Return the (X, Y) coordinate for the center point of the cell that contains the specified text.  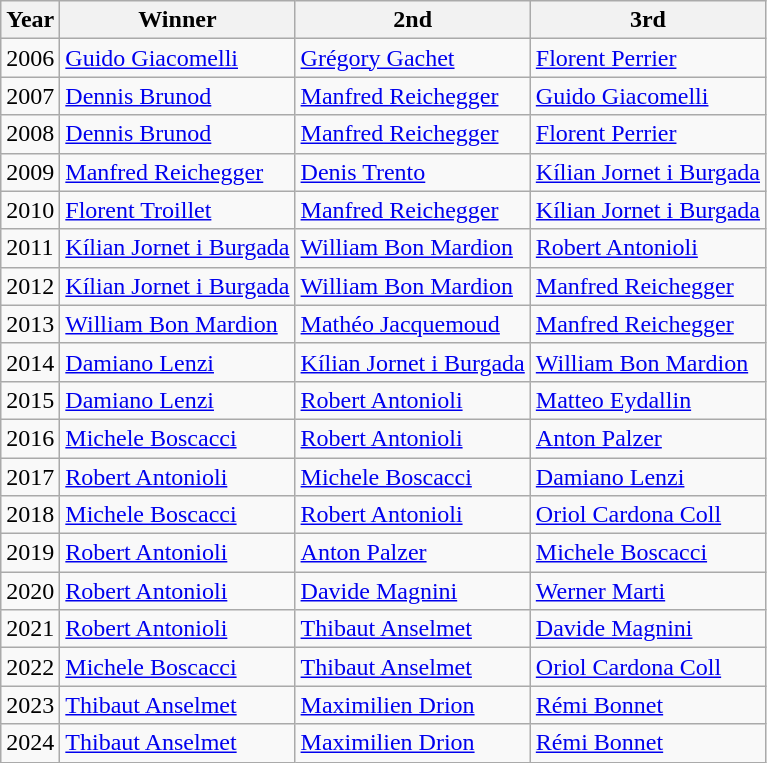
2021 (30, 629)
2019 (30, 553)
2008 (30, 134)
2006 (30, 58)
Florent Troillet (178, 210)
Mathéo Jacquemoud (412, 324)
2015 (30, 400)
Year (30, 20)
2020 (30, 591)
2022 (30, 667)
2018 (30, 515)
2016 (30, 438)
Denis Trento (412, 172)
2023 (30, 705)
Werner Marti (648, 591)
Matteo Eydallin (648, 400)
2014 (30, 362)
2010 (30, 210)
2nd (412, 20)
2024 (30, 743)
2012 (30, 286)
2011 (30, 248)
2017 (30, 477)
3rd (648, 20)
Grégory Gachet (412, 58)
2009 (30, 172)
2013 (30, 324)
Winner (178, 20)
2007 (30, 96)
